Find where the given text appears and provide that cell's center as (X, Y) coordinate. 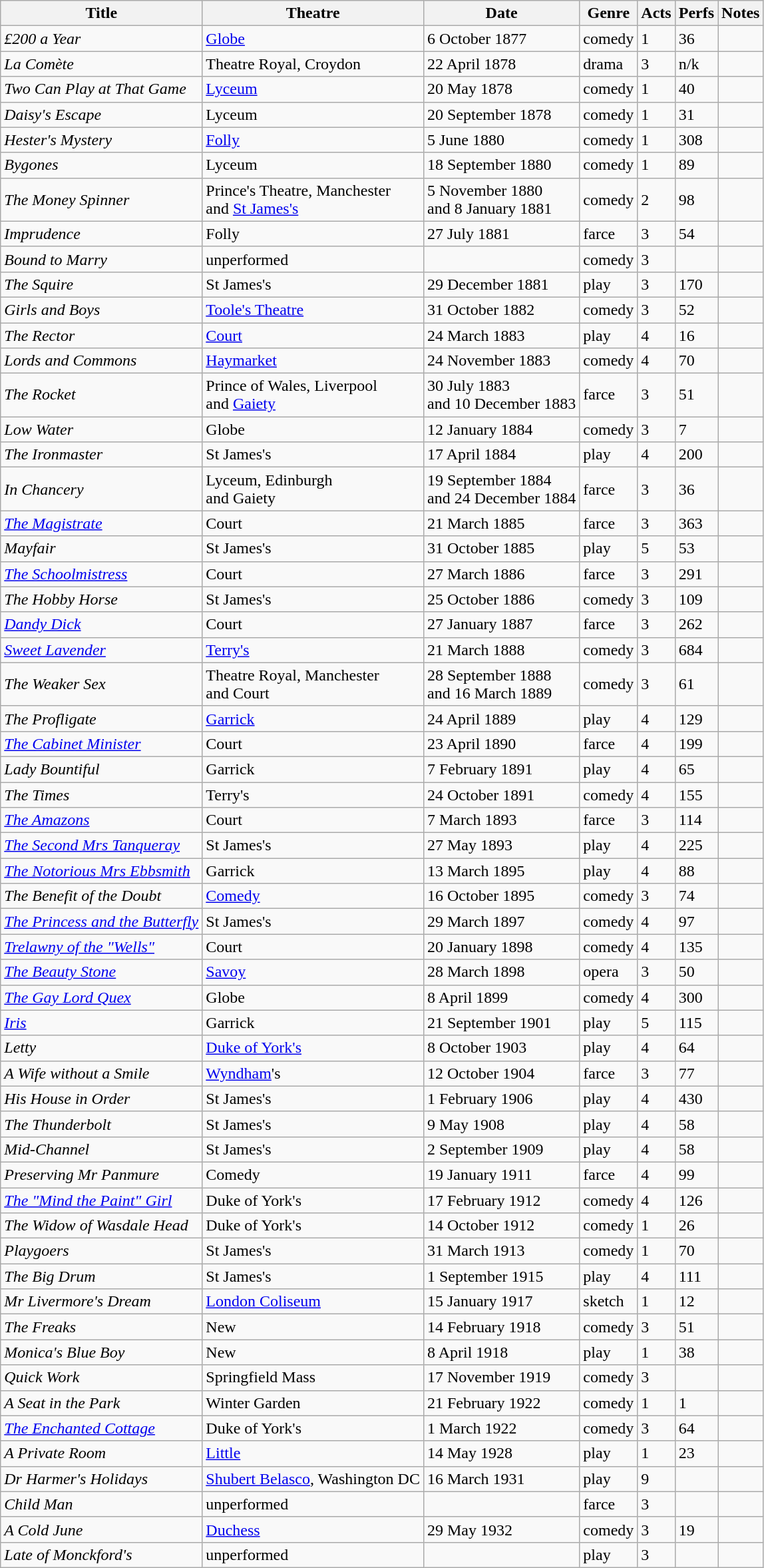
20 January 1898 (501, 947)
Theatre Royal, Manchesterand Court (313, 684)
Date (501, 13)
300 (696, 997)
25 October 1886 (501, 599)
114 (696, 820)
The Profligate (101, 718)
London Coliseum (313, 1302)
199 (696, 744)
61 (696, 684)
1 September 1915 (501, 1276)
8 April 1899 (501, 997)
Acts (656, 13)
99 (696, 1175)
Shubert Belasco, Washington DC (313, 1479)
8 October 1903 (501, 1048)
21 September 1901 (501, 1023)
The Hobby Horse (101, 599)
His House in Order (101, 1099)
98 (696, 200)
5 November 1880and 8 January 1881 (501, 200)
The Benefit of the Doubt (101, 896)
The Rocket (101, 395)
16 October 1895 (501, 896)
The Gay Lord Quex (101, 997)
12 (696, 1302)
24 March 1883 (501, 335)
The Enchanted Cottage (101, 1428)
Letty (101, 1048)
The Schoolmistress (101, 574)
Child Man (101, 1504)
9 (656, 1479)
Theatre (313, 13)
31 October 1885 (501, 549)
Daisy's Escape (101, 115)
Perfs (696, 13)
The Princess and the Butterfly (101, 921)
opera (608, 972)
21 February 1922 (501, 1403)
Haymarket (313, 361)
Title (101, 13)
The Rector (101, 335)
Theatre Royal, Croydon (313, 64)
Late of Monckford's (101, 1555)
6 October 1877 (501, 39)
7 March 1893 (501, 820)
The Widow of Wasdale Head (101, 1226)
262 (696, 625)
26 (696, 1226)
Iris (101, 1023)
54 (696, 234)
31 October 1882 (501, 310)
Toole's Theatre (313, 310)
28 March 1898 (501, 972)
Mr Livermore's Dream (101, 1302)
The Thunderbolt (101, 1124)
sketch (608, 1302)
9 May 1908 (501, 1124)
7 (696, 429)
Lady Bountiful (101, 769)
23 April 1890 (501, 744)
28 September 1888and 16 March 1889 (501, 684)
Sweet Lavender (101, 650)
27 January 1887 (501, 625)
Prince's Theatre, Manchesterand St James's (313, 200)
200 (696, 455)
155 (696, 794)
8 April 1918 (501, 1352)
16 March 1931 (501, 1479)
The Beauty Stone (101, 972)
27 July 1881 (501, 234)
Hester's Mystery (101, 140)
16 (696, 335)
The Times (101, 794)
The Notorious Mrs Ebbsmith (101, 871)
The Cabinet Minister (101, 744)
15 January 1917 (501, 1302)
31 March 1913 (501, 1251)
The Weaker Sex (101, 684)
1 February 1906 (501, 1099)
19 (696, 1529)
30 July 1883and 10 December 1883 (501, 395)
Genre (608, 13)
Winter Garden (313, 1403)
430 (696, 1099)
24 October 1891 (501, 794)
27 May 1893 (501, 846)
A Cold June (101, 1529)
The Freaks (101, 1327)
29 March 1897 (501, 921)
The Money Spinner (101, 200)
7 February 1891 (501, 769)
5 June 1880 (501, 140)
97 (696, 921)
74 (696, 896)
363 (696, 523)
1 March 1922 (501, 1428)
135 (696, 947)
17 February 1912 (501, 1200)
111 (696, 1276)
24 April 1889 (501, 718)
13 March 1895 (501, 871)
21 March 1888 (501, 650)
Imprudence (101, 234)
225 (696, 846)
89 (696, 165)
21 March 1885 (501, 523)
In Chancery (101, 489)
Dr Harmer's Holidays (101, 1479)
Notes (741, 13)
Duchess (313, 1529)
17 April 1884 (501, 455)
2 September 1909 (501, 1149)
The Big Drum (101, 1276)
Playgoers (101, 1251)
77 (696, 1073)
684 (696, 650)
Lyceum, Edinburghand Gaiety (313, 489)
Dandy Dick (101, 625)
18 September 1880 (501, 165)
65 (696, 769)
The Magistrate (101, 523)
22 April 1878 (501, 64)
19 January 1911 (501, 1175)
Preserving Mr Panmure (101, 1175)
29 May 1932 (501, 1529)
308 (696, 140)
The "Mind the Paint" Girl (101, 1200)
12 January 1884 (501, 429)
A Wife without a Smile (101, 1073)
27 March 1886 (501, 574)
50 (696, 972)
109 (696, 599)
n/k (696, 64)
31 (696, 115)
Lords and Commons (101, 361)
The Ironmaster (101, 455)
53 (696, 549)
14 February 1918 (501, 1327)
14 October 1912 (501, 1226)
52 (696, 310)
20 May 1878 (501, 89)
Wyndham's (313, 1073)
Trelawny of the "Wells" (101, 947)
129 (696, 718)
Bound to Marry (101, 259)
12 October 1904 (501, 1073)
The Amazons (101, 820)
Monica's Blue Boy (101, 1352)
115 (696, 1023)
14 May 1928 (501, 1453)
£200 a Year (101, 39)
Low Water (101, 429)
Bygones (101, 165)
The Squire (101, 284)
Prince of Wales, Liverpooland Gaiety (313, 395)
126 (696, 1200)
24 November 1883 (501, 361)
23 (696, 1453)
17 November 1919 (501, 1378)
38 (696, 1352)
291 (696, 574)
Mayfair (101, 549)
Two Can Play at That Game (101, 89)
A Seat in the Park (101, 1403)
Little (313, 1453)
Quick Work (101, 1378)
Springfield Mass (313, 1378)
20 September 1878 (501, 115)
drama (608, 64)
La Comète (101, 64)
Savoy (313, 972)
The Second Mrs Tanqueray (101, 846)
29 December 1881 (501, 284)
40 (696, 89)
2 (656, 200)
88 (696, 871)
170 (696, 284)
Mid-Channel (101, 1149)
19 September 1884and 24 December 1884 (501, 489)
Girls and Boys (101, 310)
A Private Room (101, 1453)
